Pinpoint the cell where the given text exists, returning its (x, y) midpoint coordinate. 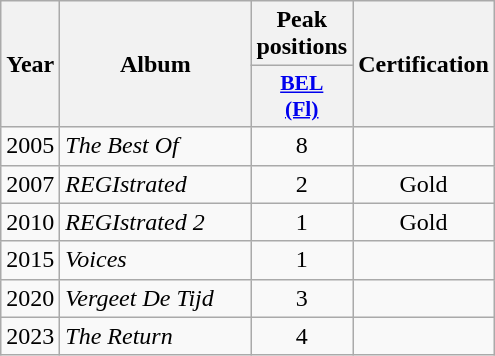
2010 (30, 222)
2007 (30, 184)
Vergeet De Tijd (156, 298)
Album (156, 64)
2005 (30, 146)
4 (302, 336)
BEL (Fl) (302, 96)
The Best Of (156, 146)
Year (30, 64)
3 (302, 298)
2020 (30, 298)
8 (302, 146)
2 (302, 184)
2023 (30, 336)
2015 (30, 260)
Certification (424, 64)
REGIstrated (156, 184)
Peak positions (302, 34)
Voices (156, 260)
The Return (156, 336)
REGIstrated 2 (156, 222)
